Search for the cell housing the specified text and yield its [x, y] center coordinate. 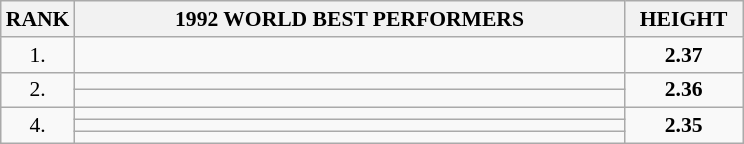
4. [38, 126]
HEIGHT [684, 19]
2.35 [684, 126]
RANK [38, 19]
1. [38, 55]
2.36 [684, 90]
2. [38, 90]
2.37 [684, 55]
1992 WORLD BEST PERFORMERS [349, 19]
